Provide the (X, Y) coordinate of the cell's center where the given text is located.  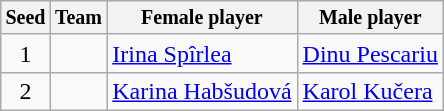
Team (78, 18)
Irina Spîrlea (202, 53)
2 (26, 91)
Male player (370, 18)
Dinu Pescariu (370, 53)
Seed (26, 18)
Female player (202, 18)
Karina Habšudová (202, 91)
Karol Kučera (370, 91)
1 (26, 53)
